From the cell containing the given text, extract its center point as (x, y) coordinate. 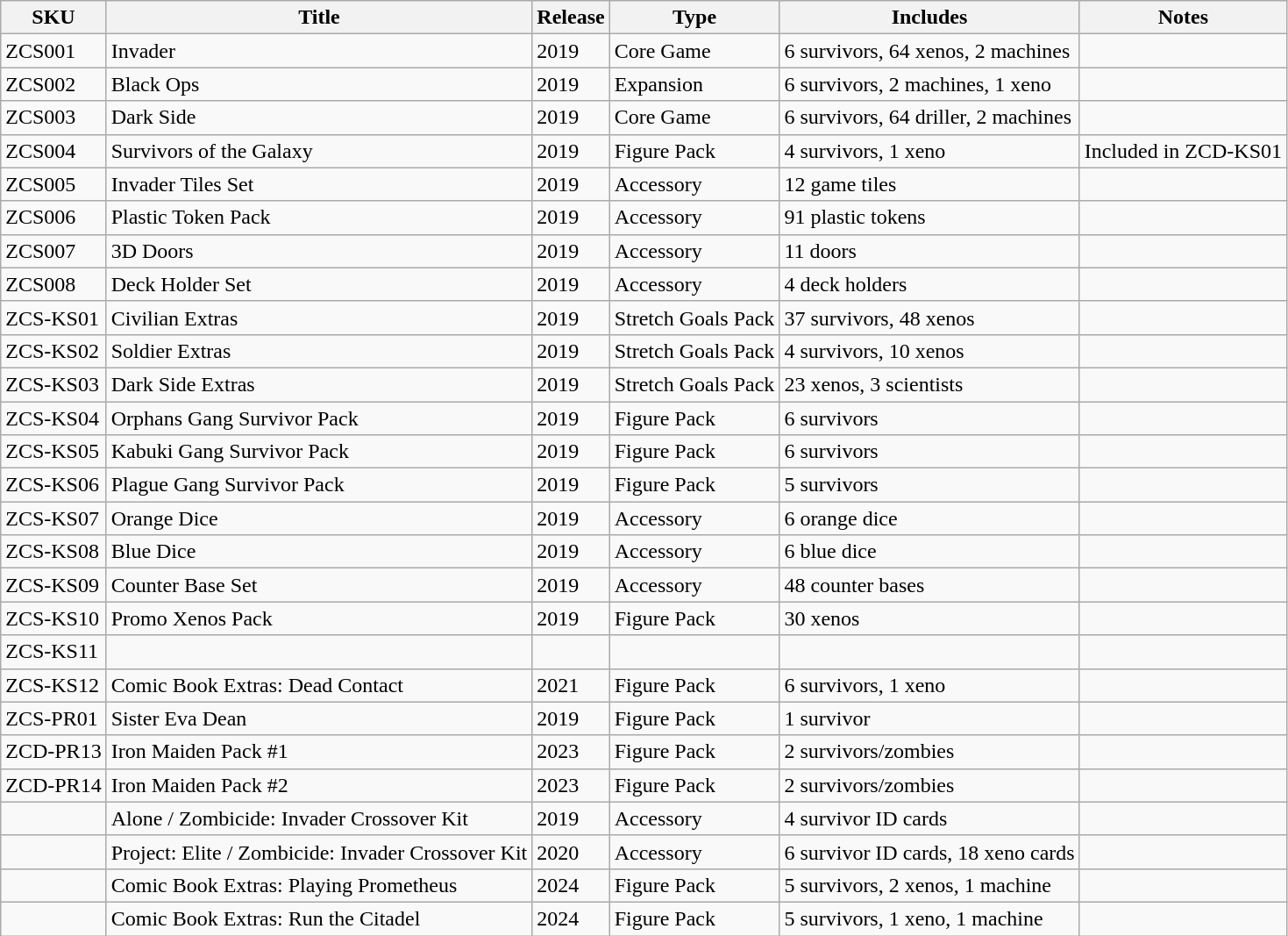
ZCS-KS05 (53, 452)
6 survivor ID cards, 18 xeno cards (929, 852)
ZCS-KS06 (53, 485)
2020 (571, 852)
Iron Maiden Pack #1 (319, 752)
1 survivor (929, 718)
6 survivors, 64 xenos, 2 machines (929, 51)
Plastic Token Pack (319, 218)
Release (571, 18)
ZCS-KS08 (53, 552)
ZCS007 (53, 251)
Notes (1183, 18)
4 survivors, 10 xenos (929, 351)
Orange Dice (319, 518)
ZCS-PR01 (53, 718)
12 game tiles (929, 184)
4 survivor ID cards (929, 818)
2021 (571, 685)
ZCS002 (53, 84)
Type (694, 18)
Project: Elite / Zombicide: Invader Crossover Kit (319, 852)
ZCD-PR13 (53, 752)
4 survivors, 1 xeno (929, 151)
ZCS006 (53, 218)
ZCS008 (53, 284)
6 survivors, 64 driller, 2 machines (929, 118)
Survivors of the Galaxy (319, 151)
30 xenos (929, 618)
5 survivors, 2 xenos, 1 machine (929, 885)
ZCS-KS12 (53, 685)
6 survivors, 2 machines, 1 xeno (929, 84)
Counter Base Set (319, 585)
23 xenos, 3 scientists (929, 384)
5 survivors (929, 485)
Comic Book Extras: Run the Citadel (319, 918)
Comic Book Extras: Dead Contact (319, 685)
ZCD-PR14 (53, 785)
3D Doors (319, 251)
Plague Gang Survivor Pack (319, 485)
Invader Tiles Set (319, 184)
Black Ops (319, 84)
Title (319, 18)
Comic Book Extras: Playing Prometheus (319, 885)
SKU (53, 18)
ZCS003 (53, 118)
ZCS-KS01 (53, 318)
6 orange dice (929, 518)
ZCS004 (53, 151)
Includes (929, 18)
Dark Side (319, 118)
Dark Side Extras (319, 384)
Sister Eva Dean (319, 718)
Blue Dice (319, 552)
Kabuki Gang Survivor Pack (319, 452)
ZCS-KS04 (53, 418)
Alone / Zombicide: Invader Crossover Kit (319, 818)
ZCS-KS07 (53, 518)
Civilian Extras (319, 318)
37 survivors, 48 xenos (929, 318)
11 doors (929, 251)
6 survivors, 1 xeno (929, 685)
ZCS005 (53, 184)
Invader (319, 51)
ZCS-KS03 (53, 384)
6 blue dice (929, 552)
Orphans Gang Survivor Pack (319, 418)
Expansion (694, 84)
91 plastic tokens (929, 218)
ZCS-KS02 (53, 351)
ZCS-KS10 (53, 618)
5 survivors, 1 xeno, 1 machine (929, 918)
ZCS001 (53, 51)
ZCS-KS09 (53, 585)
Iron Maiden Pack #2 (319, 785)
Soldier Extras (319, 351)
Deck Holder Set (319, 284)
Promo Xenos Pack (319, 618)
4 deck holders (929, 284)
ZCS-KS11 (53, 652)
Included in ZCD-KS01 (1183, 151)
48 counter bases (929, 585)
